Locate the cell with the specified text and output its (x, y) center coordinate. 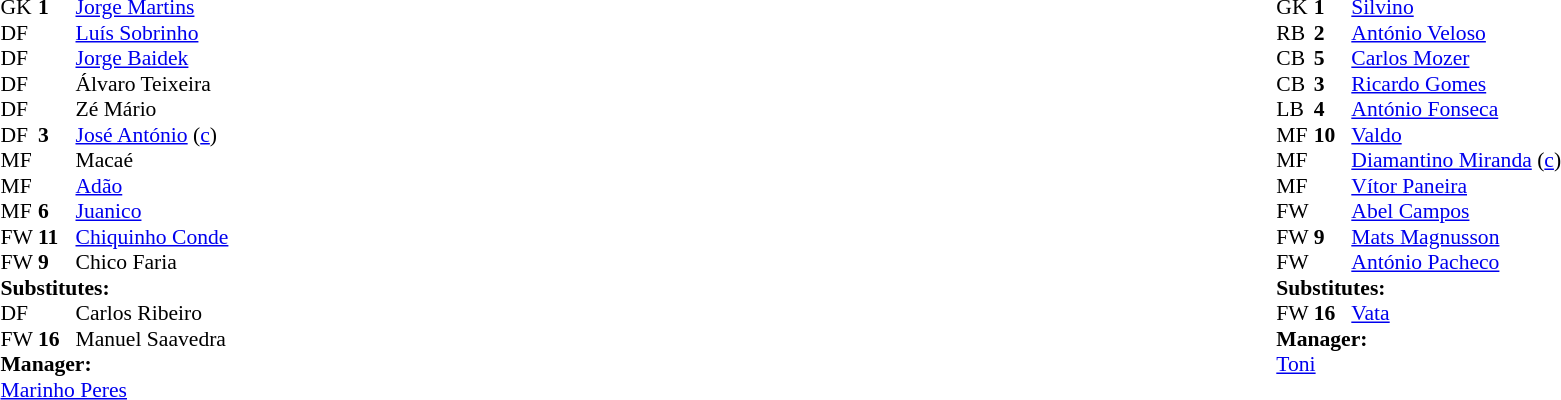
Chiquinho Conde (152, 237)
Chico Faria (152, 263)
RB (1295, 33)
Toni (1418, 365)
Adão (152, 186)
Macaé (152, 161)
Carlos Mozer (1456, 59)
Zé Mário (152, 109)
António Veloso (1456, 33)
Vata (1456, 313)
José António (c) (152, 135)
Mats Magnusson (1456, 237)
2 (1333, 33)
Manuel Saavedra (152, 339)
Jorge Baidek (152, 59)
10 (1333, 135)
LB (1295, 109)
4 (1333, 109)
Diamantino Miranda (c) (1456, 161)
Ricardo Gomes (1456, 84)
António Pacheco (1456, 263)
Álvaro Teixeira (152, 84)
Valdo (1456, 135)
Luís Sobrinho (152, 33)
Juanico (152, 211)
Vítor Paneira (1456, 186)
Carlos Ribeiro (152, 313)
Abel Campos (1456, 211)
António Fonseca (1456, 109)
5 (1333, 59)
6 (57, 211)
11 (57, 237)
